Identify which cell holds the provided text, then report its [x, y] central coordinate. 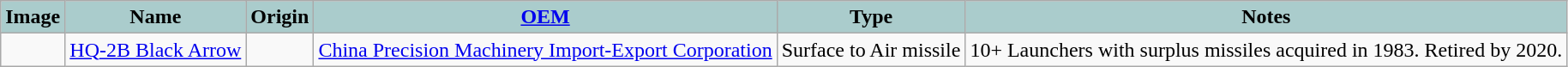
Origin [279, 17]
Image [33, 17]
10+ Launchers with surplus missiles acquired in 1983. Retired by 2020. [1266, 50]
OEM [545, 17]
Type [871, 17]
HQ-2B Black Arrow [156, 50]
Name [156, 17]
Surface to Air missile [871, 50]
Notes [1266, 17]
China Precision Machinery Import-Export Corporation [545, 50]
